Identify which cell holds the provided text, then report its (X, Y) central coordinate. 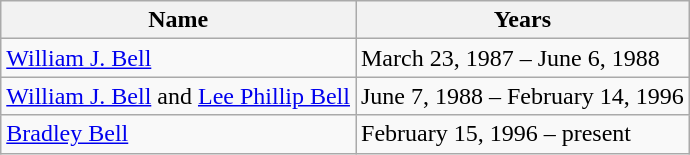
William J. Bell and Lee Phillip Bell (178, 96)
Bradley Bell (178, 134)
June 7, 1988 – February 14, 1996 (523, 96)
William J. Bell (178, 58)
Name (178, 20)
March 23, 1987 – June 6, 1988 (523, 58)
Years (523, 20)
February 15, 1996 – present (523, 134)
